Scan for the cell matching the given text and deliver its [X, Y] coordinate at center. 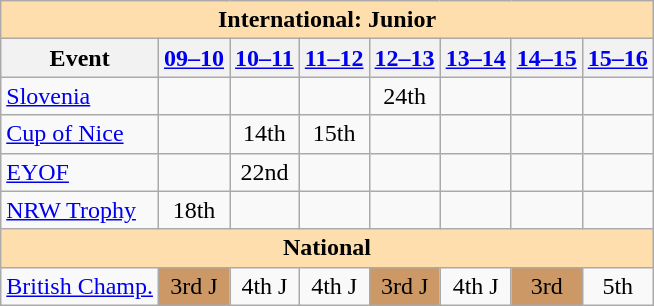
13–14 [476, 58]
British Champ. [80, 286]
15–16 [618, 58]
Cup of Nice [80, 134]
International: Junior [328, 20]
5th [618, 286]
3rd [546, 286]
09–10 [194, 58]
NRW Trophy [80, 210]
18th [194, 210]
24th [404, 96]
12–13 [404, 58]
Event [80, 58]
22nd [265, 172]
14th [265, 134]
National [328, 248]
14–15 [546, 58]
EYOF [80, 172]
Slovenia [80, 96]
11–12 [334, 58]
15th [334, 134]
10–11 [265, 58]
